Extract the [x, y] coordinate from the center of the cell holding the provided text.  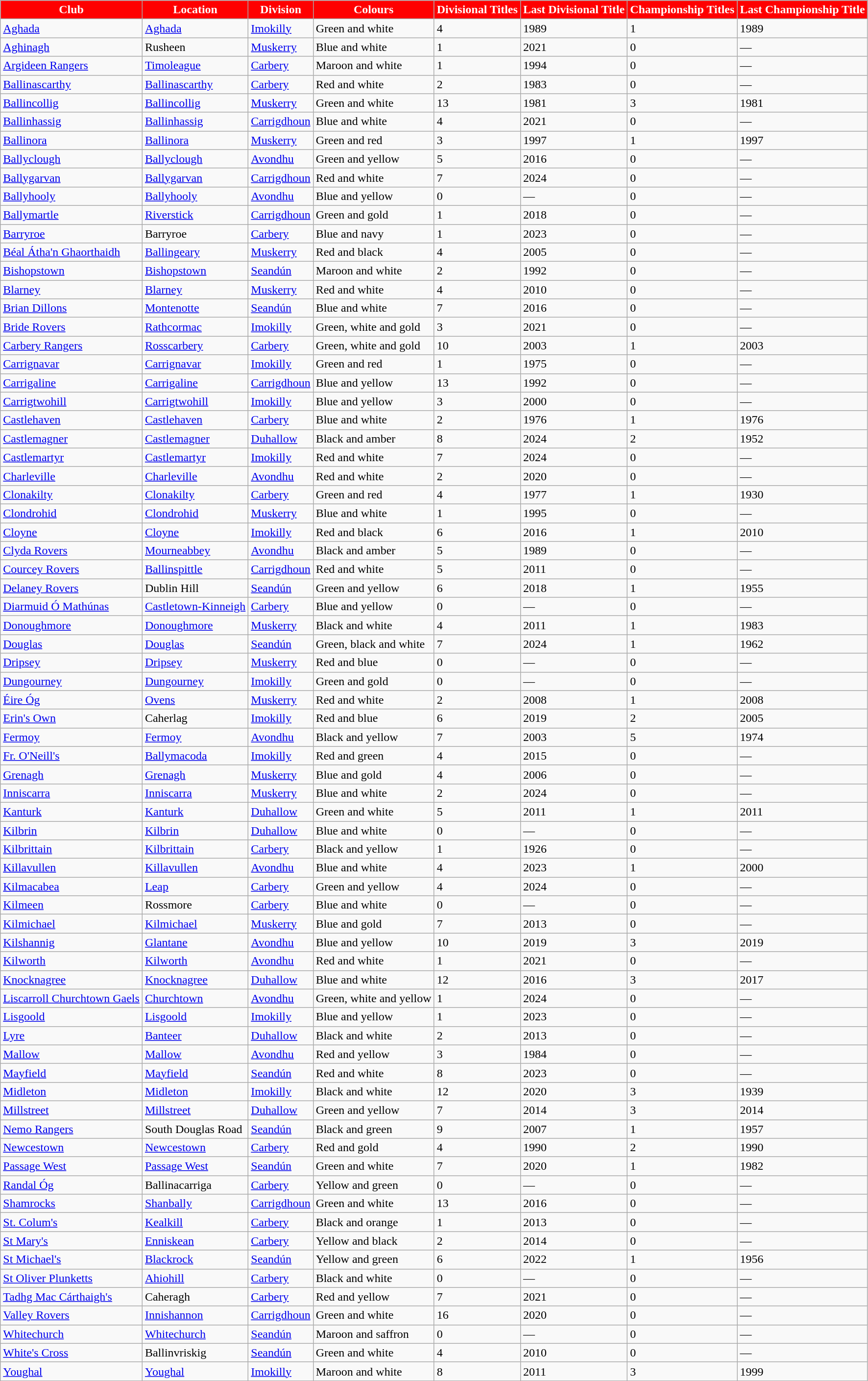
Rosscarbery [195, 345]
Rusheen [195, 47]
Éire Óg [72, 700]
Ballinacarriga [195, 1185]
1962 [802, 644]
Kilmeen [72, 905]
Green, white and yellow [373, 998]
Black and orange [373, 1222]
Banteer [195, 1036]
16 [477, 1315]
1994 [574, 66]
Ahiohill [195, 1278]
Timoleague [195, 66]
Randal Óg [72, 1185]
1995 [574, 513]
Ovens [195, 700]
Fr. O'Neill's [72, 756]
2015 [574, 756]
St Oliver Plunketts [72, 1278]
Diarmuid Ó Mathúnas [72, 607]
Glantane [195, 942]
Kealkill [195, 1222]
Dublin Hill [195, 588]
Argideen Rangers [72, 66]
Ballinspittle [195, 569]
Maroon and saffron [373, 1334]
St Mary's [72, 1241]
Montenotte [195, 308]
Carbery Rangers [72, 345]
Divisional Titles [477, 10]
Liscarroll Churchtown Gaels [72, 998]
Riverstick [195, 215]
St. Colum's [72, 1222]
Bride Rovers [72, 327]
Rathcormac [195, 327]
Kilmacabea [72, 887]
Location [195, 10]
Shamrocks [72, 1204]
Béal Átha'n Ghaorthaidh [72, 252]
2006 [574, 774]
Green, black and white [373, 644]
Lyre [72, 1036]
Delaney Rovers [72, 588]
1974 [802, 737]
Division [281, 10]
Blue and navy [373, 234]
1955 [802, 588]
Last Divisional Title [574, 10]
Leap [195, 887]
1952 [802, 439]
Blackrock [195, 1259]
2022 [574, 1259]
Ballymartle [72, 215]
Enniskean [195, 1241]
1956 [802, 1259]
1984 [574, 1054]
Ballinvriskig [195, 1353]
1930 [802, 494]
Colours [373, 10]
Innishannon [195, 1315]
Red and gold [373, 1148]
2017 [802, 980]
Red and green [373, 756]
1982 [802, 1166]
1926 [574, 849]
9 [477, 1129]
Tadhg Mac Cárthaigh's [72, 1297]
Brian Dillons [72, 308]
1999 [802, 1371]
Valley Rovers [72, 1315]
1939 [802, 1091]
Mourneabbey [195, 551]
Ballymacoda [195, 756]
Caheragh [195, 1297]
Churchtown [195, 998]
Nemo Rangers [72, 1129]
2007 [574, 1129]
South Douglas Road [195, 1129]
Castletown-Kinneigh [195, 607]
1957 [802, 1129]
1975 [574, 364]
Shanbally [195, 1204]
Clyda Rovers [72, 551]
St Michael's [72, 1259]
Ballingeary [195, 252]
Courcey Rovers [72, 569]
Club [72, 10]
Championship Titles [682, 10]
Erin's Own [72, 718]
Yellow and black [373, 1241]
White's Cross [72, 1353]
Caherlag [195, 718]
Rossmore [195, 905]
1977 [574, 494]
Aghinagh [72, 47]
Kilshannig [72, 942]
Last Championship Title [802, 10]
Black and green [373, 1129]
